Return the (x, y) coordinate for the center point of the cell that contains the specified text.  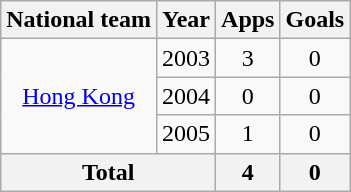
4 (248, 172)
3 (248, 58)
Goals (315, 20)
Hong Kong (79, 96)
2004 (186, 96)
Year (186, 20)
Apps (248, 20)
2003 (186, 58)
National team (79, 20)
2005 (186, 134)
Total (108, 172)
1 (248, 134)
